Locate the cell with the specified text and output its (x, y) center coordinate. 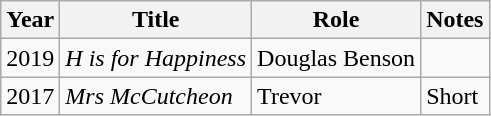
2017 (30, 96)
Year (30, 20)
H is for Happiness (156, 58)
Notes (455, 20)
Role (336, 20)
Douglas Benson (336, 58)
Trevor (336, 96)
Title (156, 20)
Mrs McCutcheon (156, 96)
Short (455, 96)
2019 (30, 58)
